For the text-containing cell, return its midpoint in [x, y] coordinate format. 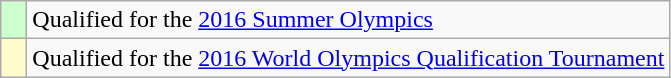
Qualified for the 2016 World Olympics Qualification Tournament [348, 58]
Qualified for the 2016 Summer Olympics [348, 20]
